Identify which cell holds the provided text, then report its [X, Y] central coordinate. 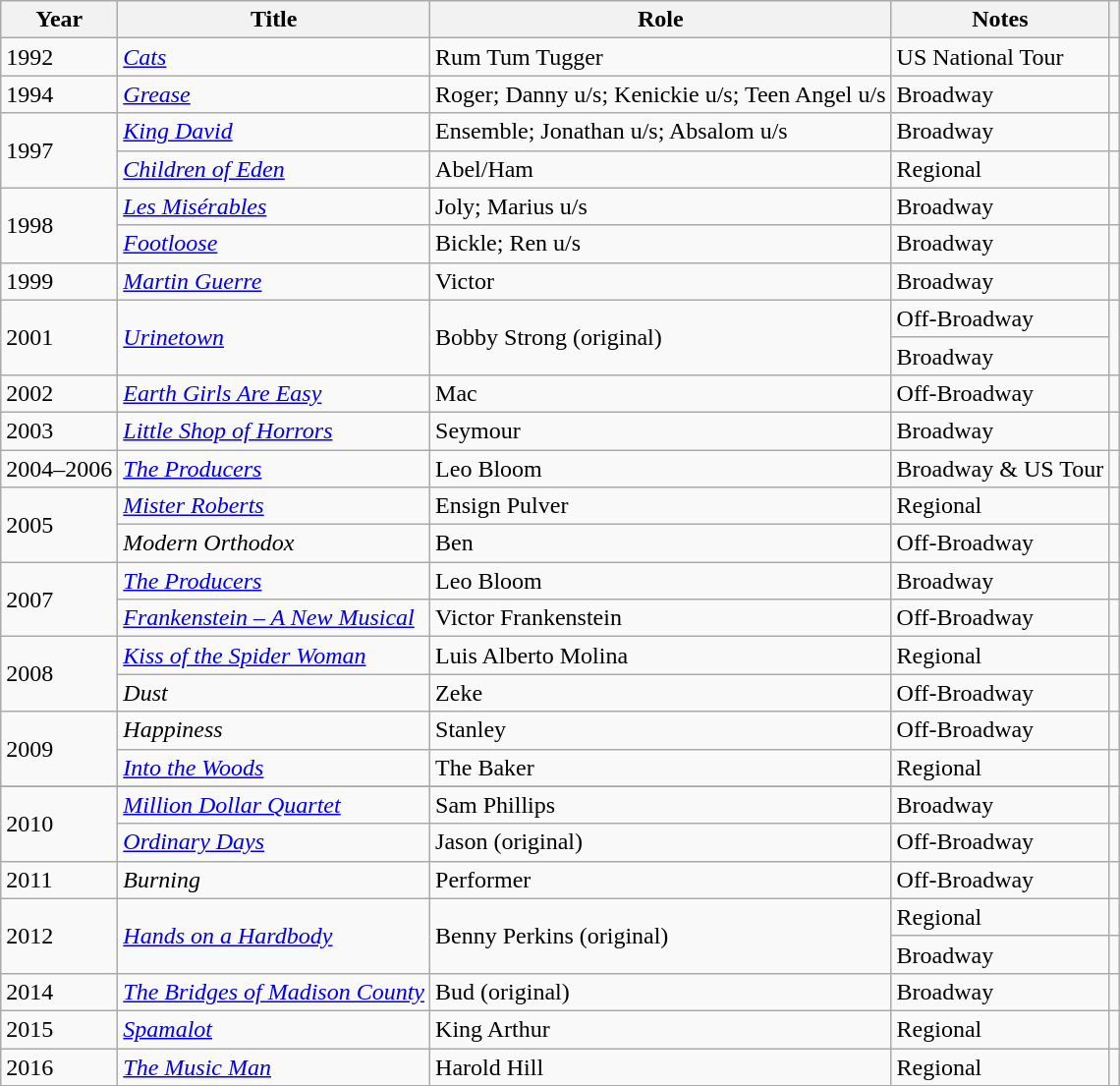
Urinetown [274, 337]
2012 [59, 936]
Victor Frankenstein [661, 618]
1997 [59, 150]
Joly; Marius u/s [661, 206]
2003 [59, 430]
2009 [59, 749]
2001 [59, 337]
Sam Phillips [661, 805]
2007 [59, 600]
Dust [274, 693]
Into the Woods [274, 768]
Notes [1000, 20]
2005 [59, 525]
The Baker [661, 768]
King David [274, 132]
Hands on a Hardbody [274, 936]
Les Misérables [274, 206]
Mac [661, 393]
Ordinary Days [274, 842]
1994 [59, 94]
Burning [274, 880]
Role [661, 20]
Broadway & US Tour [1000, 469]
1992 [59, 57]
Bud (original) [661, 992]
2016 [59, 1066]
Title [274, 20]
Year [59, 20]
Footloose [274, 244]
2011 [59, 880]
Grease [274, 94]
2008 [59, 674]
Martin Guerre [274, 281]
Bobby Strong (original) [661, 337]
Benny Perkins (original) [661, 936]
Performer [661, 880]
2014 [59, 992]
2002 [59, 393]
Luis Alberto Molina [661, 656]
Cats [274, 57]
Harold Hill [661, 1066]
Victor [661, 281]
1999 [59, 281]
Bickle; Ren u/s [661, 244]
Rum Tum Tugger [661, 57]
Zeke [661, 693]
Modern Orthodox [274, 543]
Happiness [274, 730]
Roger; Danny u/s; Kenickie u/s; Teen Angel u/s [661, 94]
Ben [661, 543]
1998 [59, 225]
Ensign Pulver [661, 506]
Spamalot [274, 1029]
Ensemble; Jonathan u/s; Absalom u/s [661, 132]
Little Shop of Horrors [274, 430]
Mister Roberts [274, 506]
Seymour [661, 430]
2004–2006 [59, 469]
The Bridges of Madison County [274, 992]
Earth Girls Are Easy [274, 393]
Frankenstein – A New Musical [274, 618]
2010 [59, 824]
Children of Eden [274, 169]
Abel/Ham [661, 169]
Stanley [661, 730]
The Music Man [274, 1066]
King Arthur [661, 1029]
Kiss of the Spider Woman [274, 656]
Million Dollar Quartet [274, 805]
2015 [59, 1029]
Jason (original) [661, 842]
US National Tour [1000, 57]
